Provide the [x, y] coordinate of the cell's center where the given text is located.  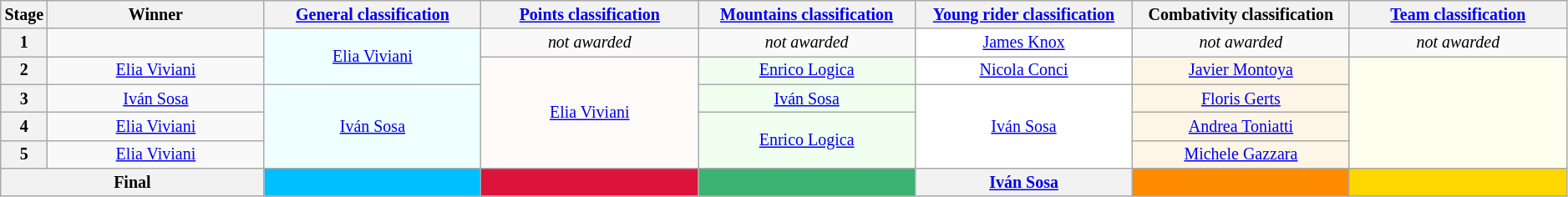
Floris Gerts [1241, 98]
Nicola Conci [1024, 70]
Points classification [590, 15]
Javier Montoya [1241, 70]
Team classification [1458, 15]
General classification [373, 15]
Andrea Toniatti [1241, 127]
2 [24, 70]
James Knox [1024, 43]
Winner [155, 15]
Final [132, 182]
4 [24, 127]
5 [24, 154]
Michele Gazzara [1241, 154]
1 [24, 43]
3 [24, 98]
Stage [24, 15]
Young rider classification [1024, 15]
Combativity classification [1241, 15]
Mountains classification [807, 15]
